Scan for the cell matching the given text and deliver its (X, Y) coordinate at center. 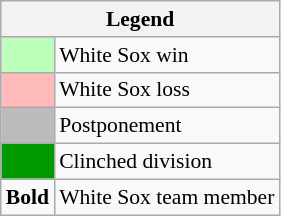
Postponement (166, 126)
Clinched division (166, 162)
White Sox loss (166, 90)
Bold (28, 197)
White Sox win (166, 55)
White Sox team member (166, 197)
Legend (140, 19)
